Identify which cell holds the provided text, then report its [x, y] central coordinate. 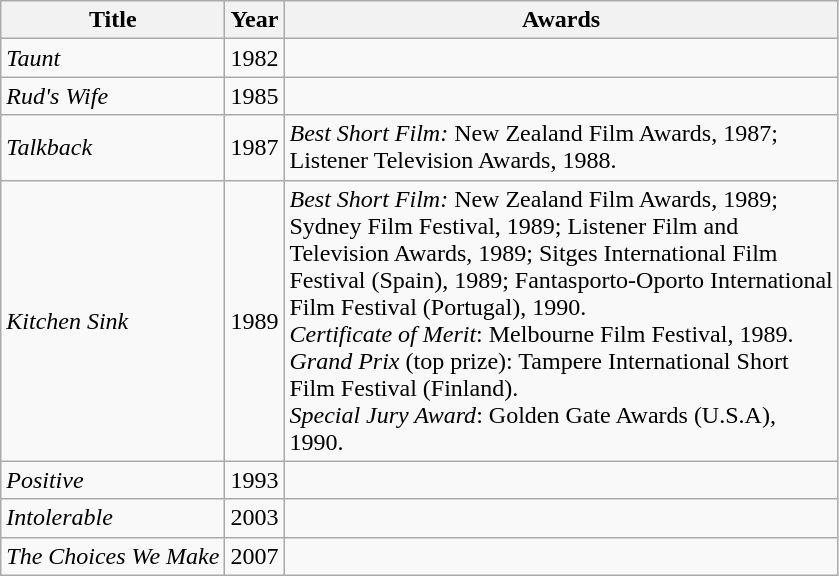
Taunt [113, 58]
2003 [254, 518]
1982 [254, 58]
1985 [254, 96]
Best Short Film: New Zealand Film Awards, 1987;Listener Television Awards, 1988. [561, 148]
Rud's Wife [113, 96]
The Choices We Make [113, 556]
1987 [254, 148]
Title [113, 20]
Talkback [113, 148]
2007 [254, 556]
1993 [254, 480]
1989 [254, 320]
Year [254, 20]
Intolerable [113, 518]
Kitchen Sink [113, 320]
Awards [561, 20]
Positive [113, 480]
